Return the [X, Y] coordinate for the center point of the cell that contains the specified text.  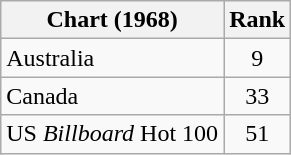
Canada [112, 96]
9 [258, 58]
Chart (1968) [112, 20]
US Billboard Hot 100 [112, 134]
33 [258, 96]
Australia [112, 58]
Rank [258, 20]
51 [258, 134]
